Scan for the cell matching the given text and deliver its [X, Y] coordinate at center. 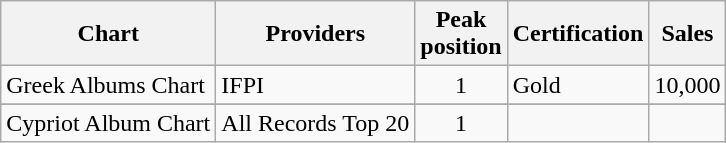
Chart [108, 34]
IFPI [316, 85]
Providers [316, 34]
Gold [578, 85]
10,000 [688, 85]
Greek Albums Chart [108, 85]
All Records Top 20 [316, 123]
Sales [688, 34]
Cypriot Album Chart [108, 123]
Certification [578, 34]
Peakposition [461, 34]
